Find where the given text appears and provide that cell's center as [x, y] coordinate. 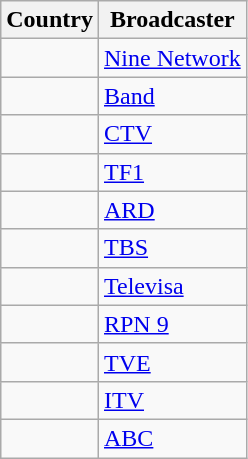
Televisa [172, 286]
CTV [172, 134]
Broadcaster [172, 20]
TBS [172, 248]
RPN 9 [172, 324]
ARD [172, 210]
ABC [172, 438]
TVE [172, 362]
Band [172, 96]
TF1 [172, 172]
ITV [172, 400]
Nine Network [172, 58]
Country [50, 20]
